Capture the cell that displays the provided text and extract its [x, y] central coordinate. 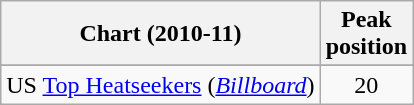
US Top Heatseekers (Billboard) [160, 85]
Chart (2010-11) [160, 34]
20 [366, 85]
Peakposition [366, 34]
